Scan for the cell matching the given text and deliver its [X, Y] coordinate at center. 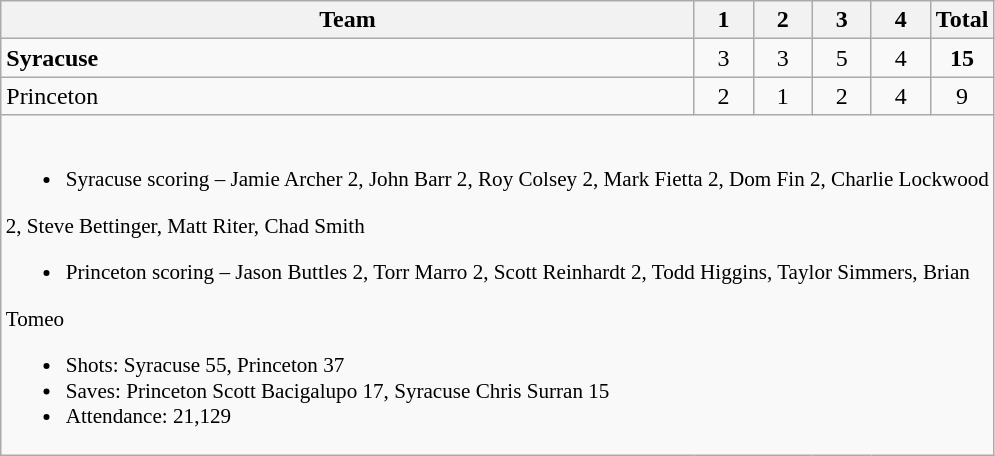
Princeton [348, 96]
5 [842, 58]
Syracuse [348, 58]
Team [348, 20]
15 [962, 58]
Total [962, 20]
9 [962, 96]
